Return [X, Y] of the center of cell containing provided text 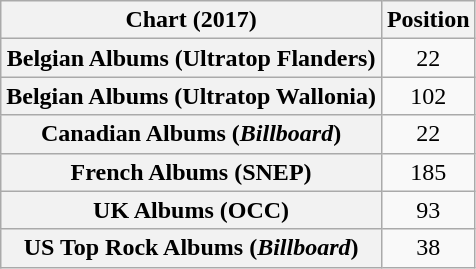
38 [428, 248]
Belgian Albums (Ultratop Wallonia) [192, 96]
102 [428, 96]
Position [428, 20]
Chart (2017) [192, 20]
Belgian Albums (Ultratop Flanders) [192, 58]
US Top Rock Albums (Billboard) [192, 248]
185 [428, 172]
UK Albums (OCC) [192, 210]
Canadian Albums (Billboard) [192, 134]
French Albums (SNEP) [192, 172]
93 [428, 210]
